Extract the (x, y) coordinate from the center of the cell holding the provided text.  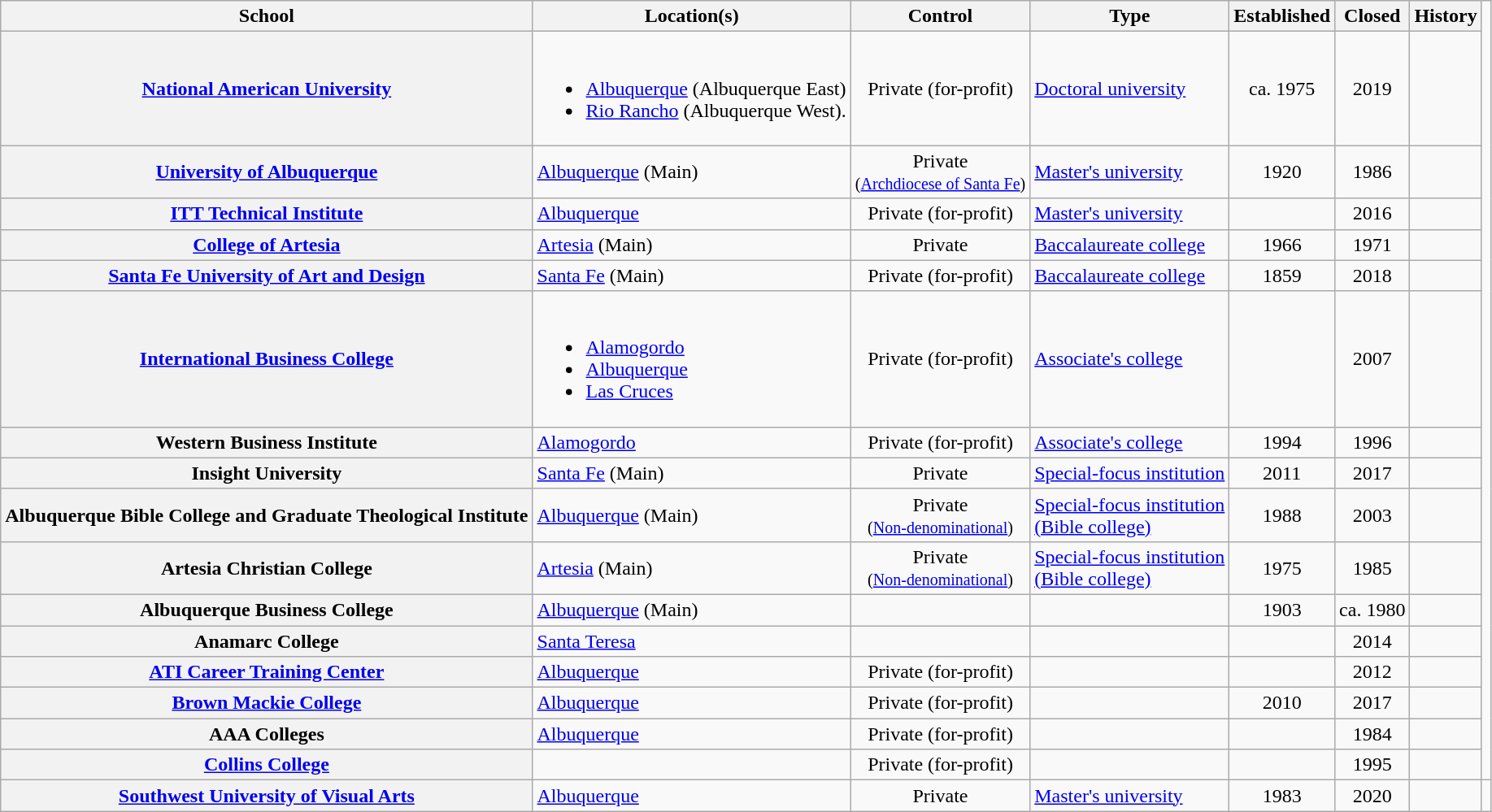
2014 (1372, 641)
University of Albuquerque (267, 172)
AlamogordoAlbuquerqueLas Cruces (691, 359)
National American University (267, 89)
Special-focus institution (1130, 473)
1988 (1282, 515)
History (1446, 16)
1903 (1282, 610)
AAA Colleges (267, 734)
1996 (1372, 442)
1966 (1282, 245)
Brown Mackie College (267, 703)
Closed (1372, 16)
Collins College (267, 765)
1920 (1282, 172)
1995 (1372, 765)
Doctoral university (1130, 89)
1859 (1282, 276)
1986 (1372, 172)
Santa Fe University of Art and Design (267, 276)
Established (1282, 16)
International Business College (267, 359)
1971 (1372, 245)
1994 (1282, 442)
2007 (1372, 359)
ATI Career Training Center (267, 672)
1983 (1282, 796)
Albuquerque Bible College and Graduate Theological Institute (267, 515)
Alamogordo (691, 442)
Type (1130, 16)
ca. 1975 (1282, 89)
Santa Teresa (691, 641)
2010 (1282, 703)
1984 (1372, 734)
2019 (1372, 89)
Western Business Institute (267, 442)
2016 (1372, 214)
Anamarc College (267, 641)
ITT Technical Institute (267, 214)
1975 (1282, 567)
2003 (1372, 515)
Albuquerque Business College (267, 610)
2012 (1372, 672)
Private(Archdiocese of Santa Fe) (940, 172)
2018 (1372, 276)
Artesia Christian College (267, 567)
Southwest University of Visual Arts (267, 796)
Location(s) (691, 16)
Albuquerque (Albuquerque East)Rio Rancho (Albuquerque West). (691, 89)
ca. 1980 (1372, 610)
Insight University (267, 473)
School (267, 16)
College of Artesia (267, 245)
2020 (1372, 796)
2011 (1282, 473)
1985 (1372, 567)
Control (940, 16)
